Provide the [x, y] coordinate of the cell's center where the given text is located.  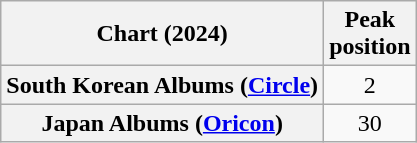
Chart (2024) [162, 34]
2 [370, 85]
30 [370, 123]
Peakposition [370, 34]
Japan Albums (Oricon) [162, 123]
South Korean Albums (Circle) [162, 85]
